Output the [x, y] coordinate of the center of the cell containing the given text.  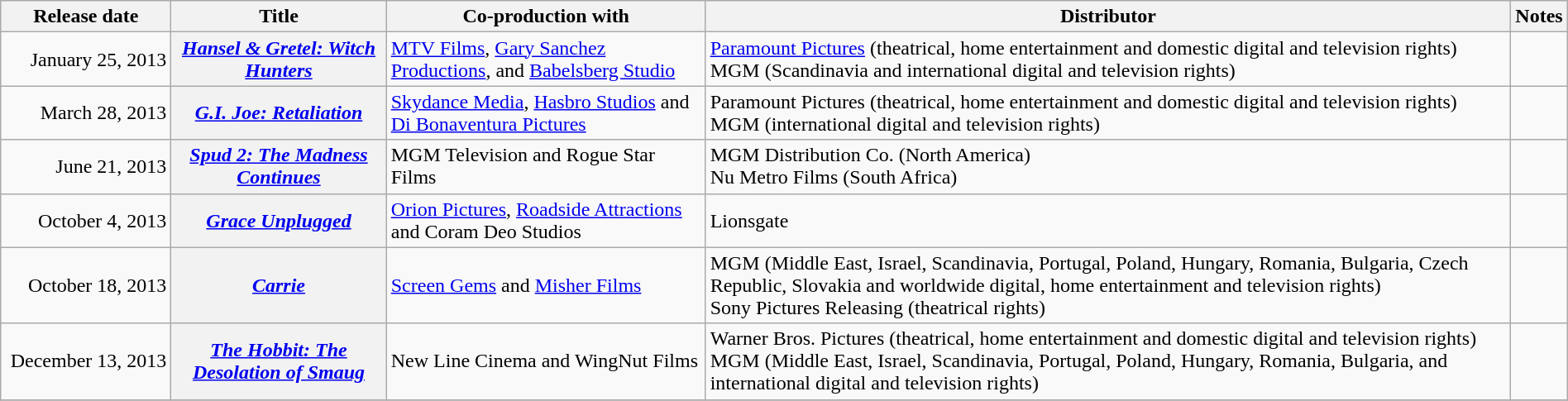
Carrie [279, 285]
Distributor [1108, 17]
Paramount Pictures (theatrical, home entertainment and domestic digital and television rights) MGM (international digital and television rights) [1108, 112]
October 18, 2013 [86, 285]
December 13, 2013 [86, 361]
Screen Gems and Misher Films [546, 285]
Title [279, 17]
G.I. Joe: Retaliation [279, 112]
Spud 2: The Madness Continues [279, 167]
New Line Cinema and WingNut Films [546, 361]
January 25, 2013 [86, 60]
Skydance Media, Hasbro Studios and Di Bonaventura Pictures [546, 112]
Hansel & Gretel: Witch Hunters [279, 60]
MTV Films, Gary Sanchez Productions, and Babelsberg Studio [546, 60]
MGM Television and Rogue Star Films [546, 167]
Grace Unplugged [279, 220]
MGM Distribution Co. (North America)Nu Metro Films (South Africa) [1108, 167]
Co-production with [546, 17]
Release date [86, 17]
October 4, 2013 [86, 220]
Notes [1539, 17]
The Hobbit: The Desolation of Smaug [279, 361]
Lionsgate [1108, 220]
June 21, 2013 [86, 167]
March 28, 2013 [86, 112]
Orion Pictures, Roadside Attractions and Coram Deo Studios [546, 220]
